Determine the [X, Y] coordinate at the center of the cell enclosing the given text.  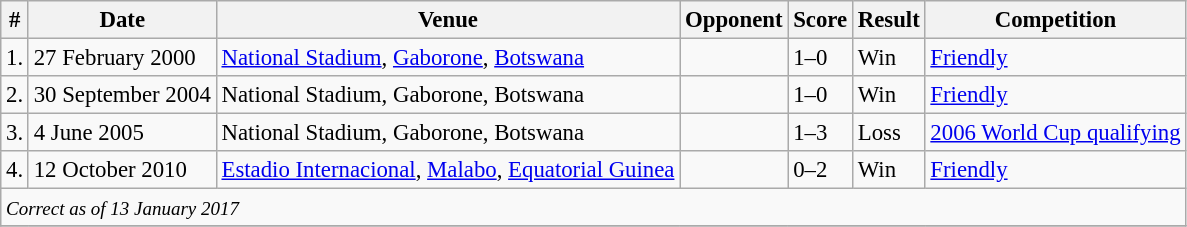
Venue [448, 20]
12 October 2010 [122, 170]
4 June 2005 [122, 133]
1–3 [820, 133]
0–2 [820, 170]
2006 World Cup qualifying [1056, 133]
4. [15, 170]
3. [15, 133]
Correct as of 13 January 2017 [594, 208]
2. [15, 95]
1. [15, 58]
Result [888, 20]
Opponent [734, 20]
Competition [1056, 20]
Score [820, 20]
30 September 2004 [122, 95]
27 February 2000 [122, 58]
Loss [888, 133]
Date [122, 20]
Estadio Internacional, Malabo, Equatorial Guinea [448, 170]
# [15, 20]
